Provide the (x, y) coordinate of the cell's center where the given text is located.  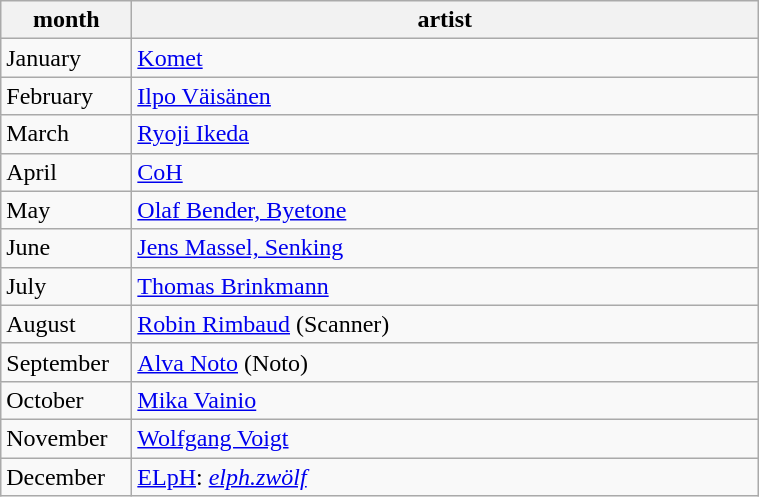
November (66, 438)
Jens Massel, Senking (445, 248)
February (66, 96)
Ilpo Väisänen (445, 96)
January (66, 58)
Wolfgang Voigt (445, 438)
month (66, 20)
Komet (445, 58)
artist (445, 20)
Ryoji Ikeda (445, 134)
August (66, 324)
April (66, 172)
Robin Rimbaud (Scanner) (445, 324)
ELpH: elph.zwölf (445, 477)
Mika Vainio (445, 400)
June (66, 248)
Olaf Bender, Byetone (445, 210)
May (66, 210)
December (66, 477)
October (66, 400)
July (66, 286)
Alva Noto (Noto) (445, 362)
Thomas Brinkmann (445, 286)
September (66, 362)
CoH (445, 172)
March (66, 134)
